Return the (x, y) coordinate for the center point of the cell that contains the specified text.  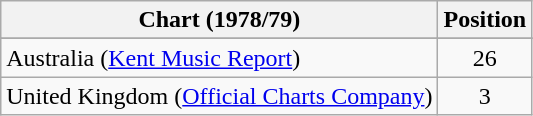
26 (485, 58)
United Kingdom (Official Charts Company) (220, 96)
Position (485, 20)
Chart (1978/79) (220, 20)
3 (485, 96)
Australia (Kent Music Report) (220, 58)
